For the text-containing cell, return its midpoint in (x, y) coordinate format. 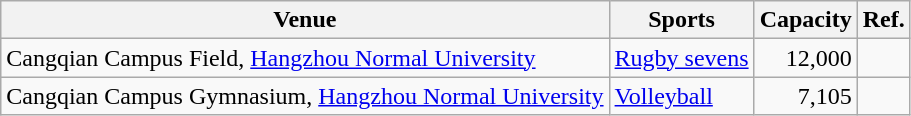
Ref. (884, 20)
7,105 (806, 96)
Cangqian Campus Gymnasium, Hangzhou Normal University (305, 96)
Cangqian Campus Field, Hangzhou Normal University (305, 58)
12,000 (806, 58)
Volleyball (682, 96)
Sports (682, 20)
Venue (305, 20)
Rugby sevens (682, 58)
Capacity (806, 20)
